Capture the cell that displays the provided text and extract its (X, Y) central coordinate. 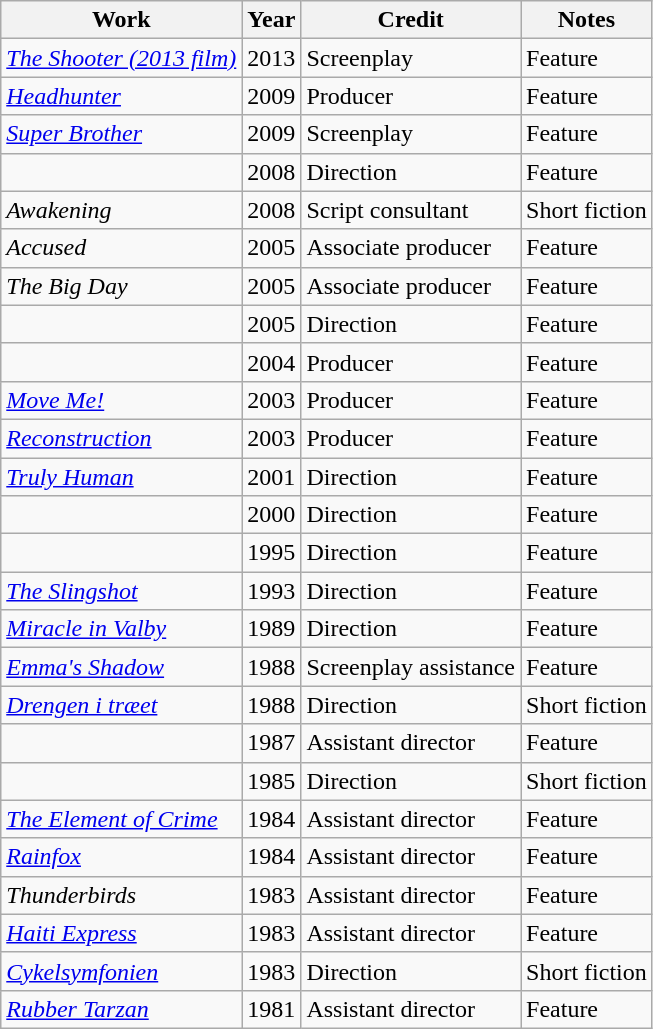
1987 (272, 743)
The Shooter (2013 film) (122, 58)
1993 (272, 591)
Reconstruction (122, 438)
The Big Day (122, 286)
Move Me! (122, 400)
Rainfox (122, 857)
Miracle in Valby (122, 629)
Truly Human (122, 477)
2000 (272, 515)
Rubber Tarzan (122, 1009)
Haiti Express (122, 933)
Cykelsymfonien (122, 971)
The Element of Crime (122, 819)
The Slingshot (122, 591)
Headhunter (122, 96)
2001 (272, 477)
Emma's Shadow (122, 667)
1995 (272, 553)
1985 (272, 781)
Super Brother (122, 134)
1981 (272, 1009)
Accused (122, 248)
Awakening (122, 210)
Script consultant (411, 210)
Drengen i træet (122, 705)
Credit (411, 20)
Screenplay assistance (411, 667)
Year (272, 20)
2013 (272, 58)
Notes (587, 20)
Thunderbirds (122, 895)
2004 (272, 362)
Work (122, 20)
1989 (272, 629)
